Locate the cell with the specified text and output its [X, Y] center coordinate. 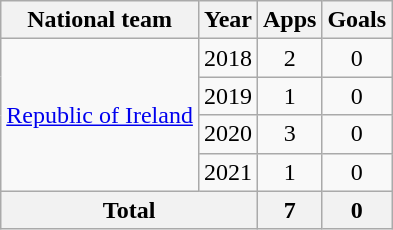
2 [289, 58]
Year [228, 20]
2020 [228, 134]
2021 [228, 172]
National team [100, 20]
Goals [357, 20]
Apps [289, 20]
3 [289, 134]
Total [130, 210]
Republic of Ireland [100, 115]
7 [289, 210]
2019 [228, 96]
2018 [228, 58]
